Provide the [X, Y] coordinate of the cell's center where the given text is located.  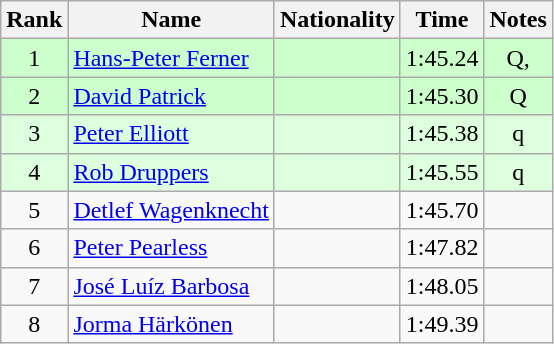
Name [172, 20]
Q [518, 96]
Jorma Härkönen [172, 324]
1:45.30 [442, 96]
Detlef Wagenknecht [172, 210]
Peter Pearless [172, 248]
6 [34, 248]
Notes [518, 20]
1:45.70 [442, 210]
David Patrick [172, 96]
3 [34, 134]
Time [442, 20]
4 [34, 172]
2 [34, 96]
Q, [518, 58]
8 [34, 324]
1:47.82 [442, 248]
7 [34, 286]
1:48.05 [442, 286]
5 [34, 210]
Peter Elliott [172, 134]
1:45.24 [442, 58]
Nationality [337, 20]
1:45.55 [442, 172]
1 [34, 58]
Rank [34, 20]
1:45.38 [442, 134]
Hans-Peter Ferner [172, 58]
1:49.39 [442, 324]
Rob Druppers [172, 172]
José Luíz Barbosa [172, 286]
